For the text-containing cell, return its midpoint in [X, Y] coordinate format. 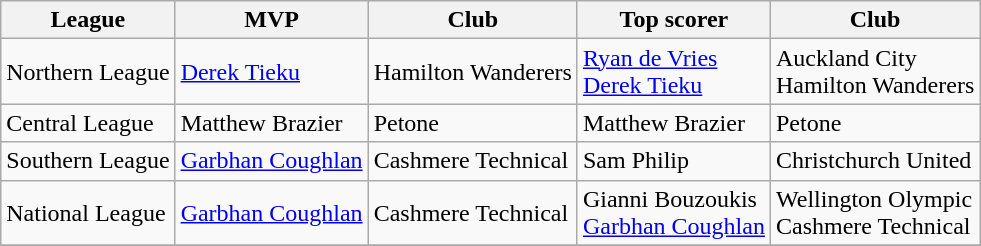
Ryan de Vries Derek Tieku [674, 72]
Auckland CityHamilton Wanderers [874, 72]
Central League [88, 123]
League [88, 20]
MVP [272, 20]
National League [88, 212]
Northern League [88, 72]
Sam Philip [674, 161]
Derek Tieku [272, 72]
Southern League [88, 161]
Gianni Bouzoukis Garbhan Coughlan [674, 212]
Top scorer [674, 20]
Wellington OlympicCashmere Technical [874, 212]
Christchurch United [874, 161]
Hamilton Wanderers [472, 72]
